From the cell containing the given text, extract its center point as (x, y) coordinate. 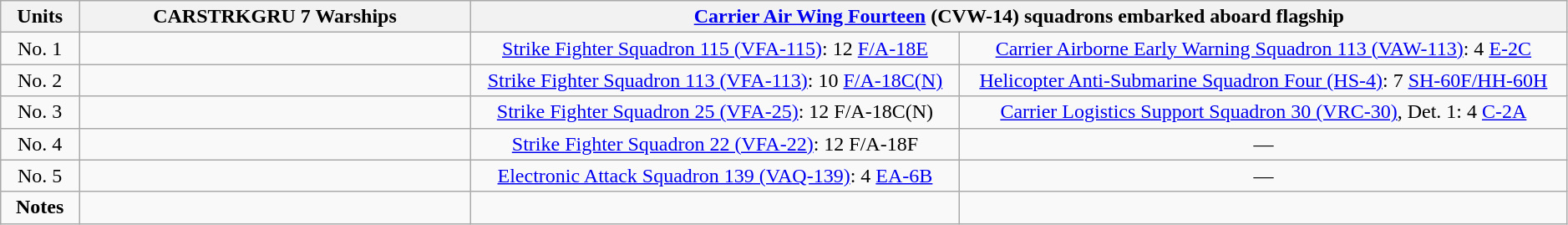
No. 1 (40, 49)
Carrier Airborne Early Warning Squadron 113 (VAW-113): 4 E-2C (1263, 49)
Carrier Air Wing Fourteen (CVW-14) squadrons embarked aboard flagship (1019, 17)
Electronic Attack Squadron 139 (VAQ-139): 4 EA-6B (715, 176)
No. 2 (40, 80)
Notes (40, 207)
Strike Fighter Squadron 113 (VFA-113): 10 F/A-18C(N) (715, 80)
Helicopter Anti-Submarine Squadron Four (HS-4): 7 SH-60F/HH-60H (1263, 80)
Strike Fighter Squadron 115 (VFA-115): 12 F/A-18E (715, 49)
Units (40, 17)
No. 3 (40, 112)
No. 5 (40, 176)
Carrier Logistics Support Squadron 30 (VRC-30), Det. 1: 4 C-2A (1263, 112)
CARSTRKGRU 7 Warships (276, 17)
No. 4 (40, 144)
Strike Fighter Squadron 25 (VFA-25): 12 F/A-18C(N) (715, 112)
Strike Fighter Squadron 22 (VFA-22): 12 F/A-18F (715, 144)
